Capture the cell that displays the provided text and extract its (X, Y) central coordinate. 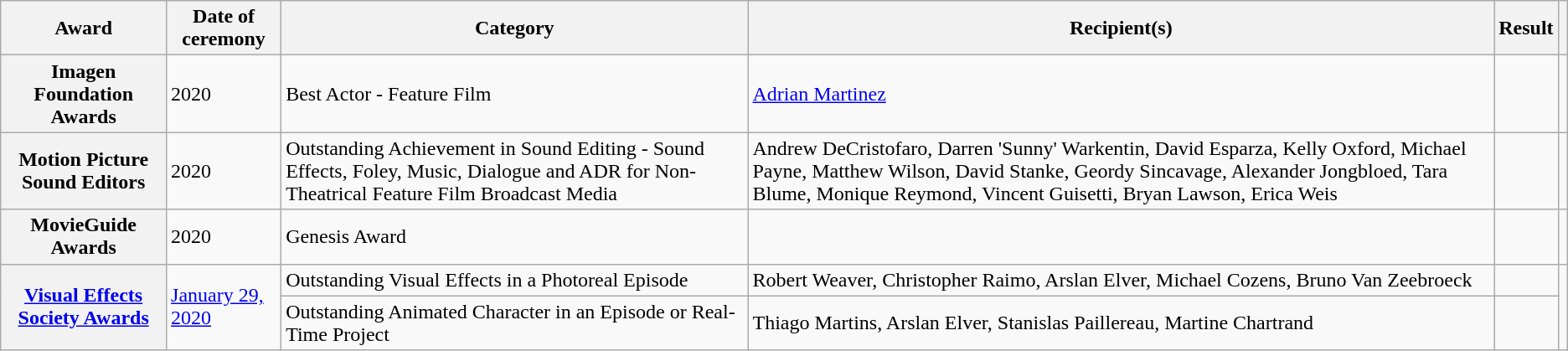
Result (1526, 28)
Motion Picture Sound Editors (84, 171)
Outstanding Achievement in Sound Editing - Sound Effects, Foley, Music, Dialogue and ADR for Non-Theatrical Feature Film Broadcast Media (514, 171)
Imagen Foundation Awards (84, 94)
Adrian Martinez (1121, 94)
MovieGuide Awards (84, 236)
Visual Effects Society Awards (84, 307)
Outstanding Visual Effects in a Photoreal Episode (514, 280)
January 29, 2020 (224, 307)
Genesis Award (514, 236)
Best Actor - Feature Film (514, 94)
Category (514, 28)
Award (84, 28)
Robert Weaver, Christopher Raimo, Arslan Elver, Michael Cozens, Bruno Van Zeebroeck (1121, 280)
Date of ceremony (224, 28)
Recipient(s) (1121, 28)
Thiago Martins, Arslan Elver, Stanislas Paillereau, Martine Chartrand (1121, 323)
Outstanding Animated Character in an Episode or Real-Time Project (514, 323)
